Determine the [X, Y] coordinate at the center of the cell enclosing the given text.  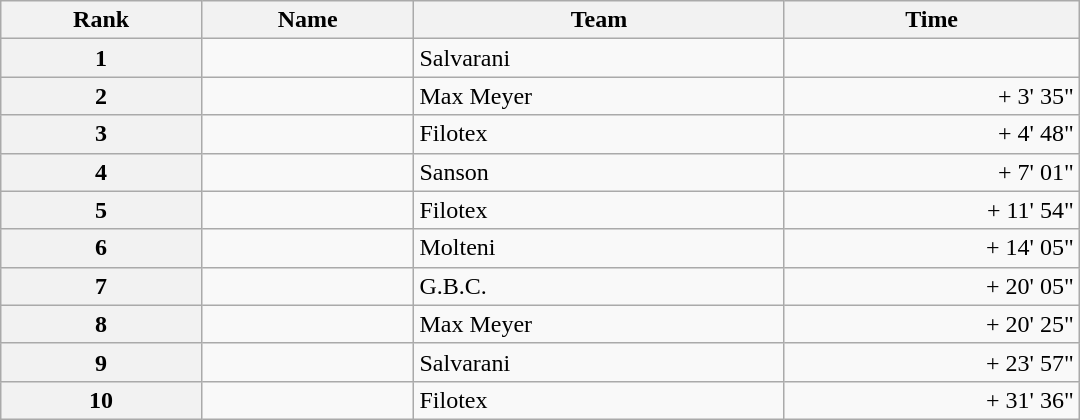
+ 31' 36" [932, 400]
8 [102, 324]
Molteni [599, 248]
+ 14' 05" [932, 248]
10 [102, 400]
+ 7' 01" [932, 172]
+ 20' 05" [932, 286]
6 [102, 248]
5 [102, 210]
G.B.C. [599, 286]
1 [102, 58]
9 [102, 362]
7 [102, 286]
Rank [102, 20]
+ 3' 35" [932, 96]
4 [102, 172]
2 [102, 96]
+ 4' 48" [932, 134]
3 [102, 134]
+ 23' 57" [932, 362]
Name [307, 20]
Team [599, 20]
Sanson [599, 172]
+ 11' 54" [932, 210]
Time [932, 20]
+ 20' 25" [932, 324]
